Identify which cell holds the provided text, then report its [X, Y] central coordinate. 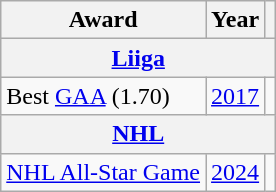
2024 [236, 172]
NHL [138, 134]
Best GAA (1.70) [104, 96]
2017 [236, 96]
NHL All-Star Game [104, 172]
Liiga [138, 58]
Year [236, 20]
Award [104, 20]
